Determine the [x, y] coordinate at the center of the cell enclosing the given text.  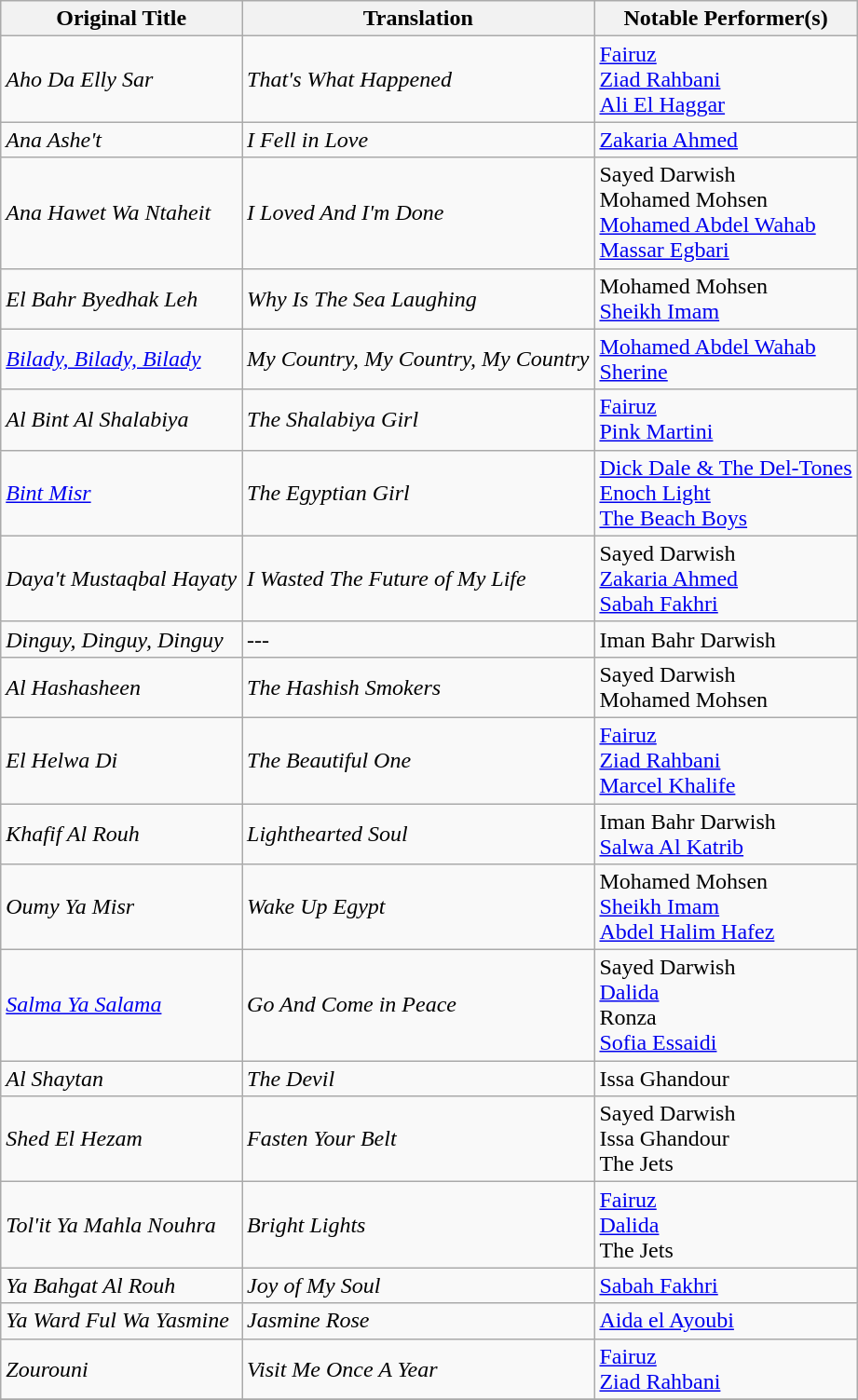
I Loved And I'm Done [418, 212]
Lighthearted Soul [418, 833]
FairuzZiad Rahbani [726, 1369]
Why Is The Sea Laughing [418, 298]
Sabah Fakhri [726, 1285]
The Devil [418, 1079]
--- [418, 639]
Khafif Al Rouh [121, 833]
Fasten Your Belt [418, 1139]
Al Hashasheen [121, 687]
The Beautiful One [418, 760]
Tol'it Ya Mahla Nouhra [121, 1225]
Zakaria Ahmed [726, 140]
Original Title [121, 19]
The Hashish Smokers [418, 687]
Sayed DarwishIssa GhandourThe Jets [726, 1139]
The Egyptian Girl [418, 493]
Wake Up Egypt [418, 907]
Sayed DarwishMohamed Mohsen [726, 687]
Notable Performer(s) [726, 19]
Mohamed MohsenSheikh Imam [726, 298]
Sayed DarwishMohamed MohsenMohamed Abdel WahabMassar Egbari [726, 212]
Sayed DarwishDalidaRonzaSofia Essaidi [726, 1006]
Dick Dale & The Del-TonesEnoch LightThe Beach Boys [726, 493]
FairuzPink Martini [726, 419]
The Shalabiya Girl [418, 419]
I Fell in Love [418, 140]
Translation [418, 19]
My Country, My Country, My Country [418, 360]
Mohamed Abdel WahabSherine [726, 360]
Mohamed MohsenSheikh ImamAbdel Halim Hafez [726, 907]
Visit Me Once A Year [418, 1369]
Dinguy, Dinguy, Dinguy [121, 639]
Bilady, Bilady, Bilady [121, 360]
Go And Come in Peace [418, 1006]
Joy of My Soul [418, 1285]
Bright Lights [418, 1225]
Jasmine Rose [418, 1321]
FairuzZiad RahbaniAli El Haggar [726, 79]
Ana Hawet Wa Ntaheit [121, 212]
That's What Happened [418, 79]
Iman Bahr DarwishSalwa Al Katrib [726, 833]
Aho Da Elly Sar [121, 79]
Salma Ya Salama [121, 1006]
Oumy Ya Misr [121, 907]
Issa Ghandour [726, 1079]
Daya't Mustaqbal Hayaty [121, 578]
Ya Ward Ful Wa Yasmine [121, 1321]
Iman Bahr Darwish [726, 639]
Ya Bahgat Al Rouh [121, 1285]
Sayed DarwishZakaria AhmedSabah Fakhri [726, 578]
FairuzDalidaThe Jets [726, 1225]
Ana Ashe't [121, 140]
I Wasted The Future of My Life [418, 578]
Bint Misr [121, 493]
El Helwa Di [121, 760]
Aida el Ayoubi [726, 1321]
Zourouni [121, 1369]
El Bahr Byedhak Leh [121, 298]
Al Bint Al Shalabiya [121, 419]
Shed El Hezam [121, 1139]
FairuzZiad RahbaniMarcel Khalife [726, 760]
Al Shaytan [121, 1079]
